Return the [x, y] coordinate for the center point of the cell that contains the specified text.  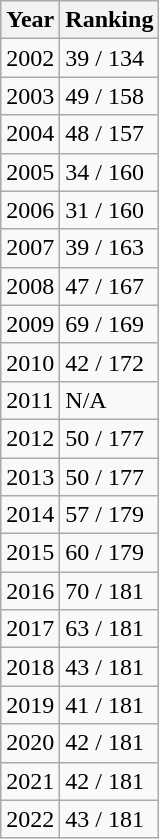
48 / 157 [110, 134]
47 / 167 [110, 286]
N/A [110, 400]
41 / 181 [110, 705]
42 / 172 [110, 362]
39 / 163 [110, 248]
Ranking [110, 20]
70 / 181 [110, 591]
2002 [30, 58]
2022 [30, 819]
63 / 181 [110, 629]
2018 [30, 667]
2015 [30, 553]
39 / 134 [110, 58]
57 / 179 [110, 515]
2021 [30, 781]
2017 [30, 629]
60 / 179 [110, 553]
2011 [30, 400]
31 / 160 [110, 210]
2013 [30, 477]
34 / 160 [110, 172]
2007 [30, 248]
2012 [30, 438]
2003 [30, 96]
49 / 158 [110, 96]
2016 [30, 591]
2004 [30, 134]
2020 [30, 743]
Year [30, 20]
69 / 169 [110, 324]
2006 [30, 210]
2014 [30, 515]
2019 [30, 705]
2008 [30, 286]
2009 [30, 324]
2010 [30, 362]
2005 [30, 172]
